Scan for the cell matching the given text and deliver its [x, y] coordinate at center. 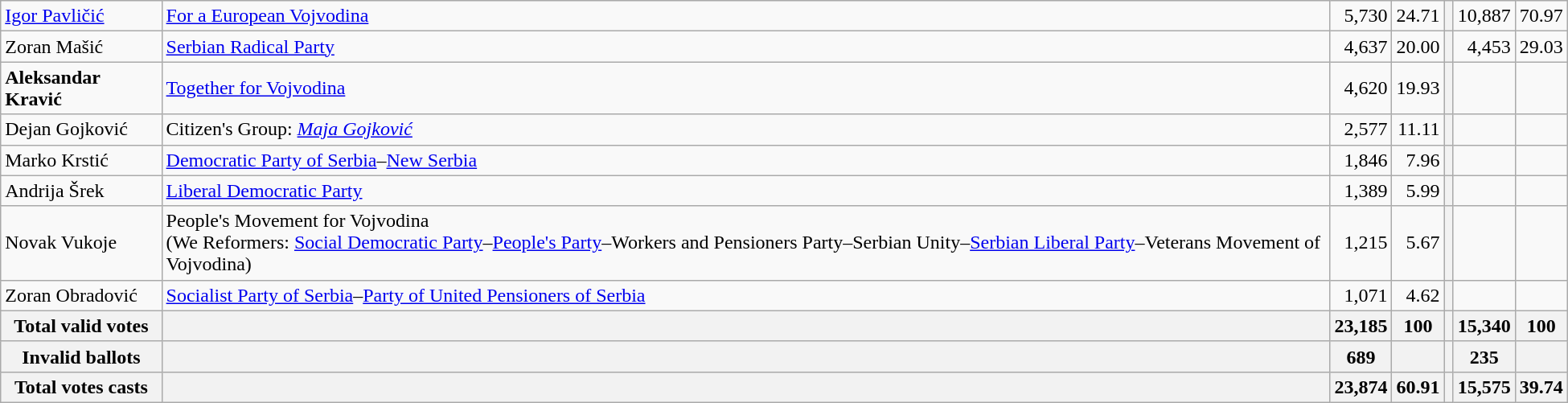
1,846 [1361, 160]
Total votes casts [81, 387]
Andrija Šrek [81, 191]
23,185 [1361, 326]
Igor Pavličić [81, 16]
Citizen's Group: Maja Gojković [746, 130]
15,340 [1484, 326]
70.97 [1541, 16]
Together for Vojvodina [746, 88]
Serbian Radical Party [746, 47]
Democratic Party of Serbia–New Serbia [746, 160]
Liberal Democratic Party [746, 191]
60.91 [1418, 387]
For a European Vojvodina [746, 16]
29.03 [1541, 47]
Aleksandar Kravić [81, 88]
5,730 [1361, 16]
4,637 [1361, 47]
4,453 [1484, 47]
Total valid votes [81, 326]
20.00 [1418, 47]
Dejan Gojković [81, 130]
Invalid ballots [81, 356]
1,389 [1361, 191]
Novak Vukoje [81, 243]
Zoran Obradović [81, 295]
24.71 [1418, 16]
4,620 [1361, 88]
1,215 [1361, 243]
23,874 [1361, 387]
2,577 [1361, 130]
1,071 [1361, 295]
5.67 [1418, 243]
Socialist Party of Serbia–Party of United Pensioners of Serbia [746, 295]
5.99 [1418, 191]
39.74 [1541, 387]
689 [1361, 356]
235 [1484, 356]
10,887 [1484, 16]
19.93 [1418, 88]
7.96 [1418, 160]
Marko Krstić [81, 160]
Zoran Mašić [81, 47]
4.62 [1418, 295]
11.11 [1418, 130]
15,575 [1484, 387]
